Return the (x, y) coordinate for the center point of the cell that contains the specified text.  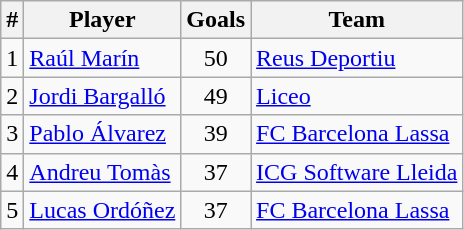
2 (12, 96)
50 (216, 58)
49 (216, 96)
Team (357, 20)
ICG Software Lleida (357, 172)
1 (12, 58)
Lucas Ordóñez (102, 210)
5 (12, 210)
Pablo Álvarez (102, 134)
3 (12, 134)
Jordi Bargalló (102, 96)
Raúl Marín (102, 58)
Goals (216, 20)
Reus Deportiu (357, 58)
# (12, 20)
39 (216, 134)
Andreu Tomàs (102, 172)
Liceo (357, 96)
Player (102, 20)
4 (12, 172)
